Return [x, y] of the center of cell containing provided text 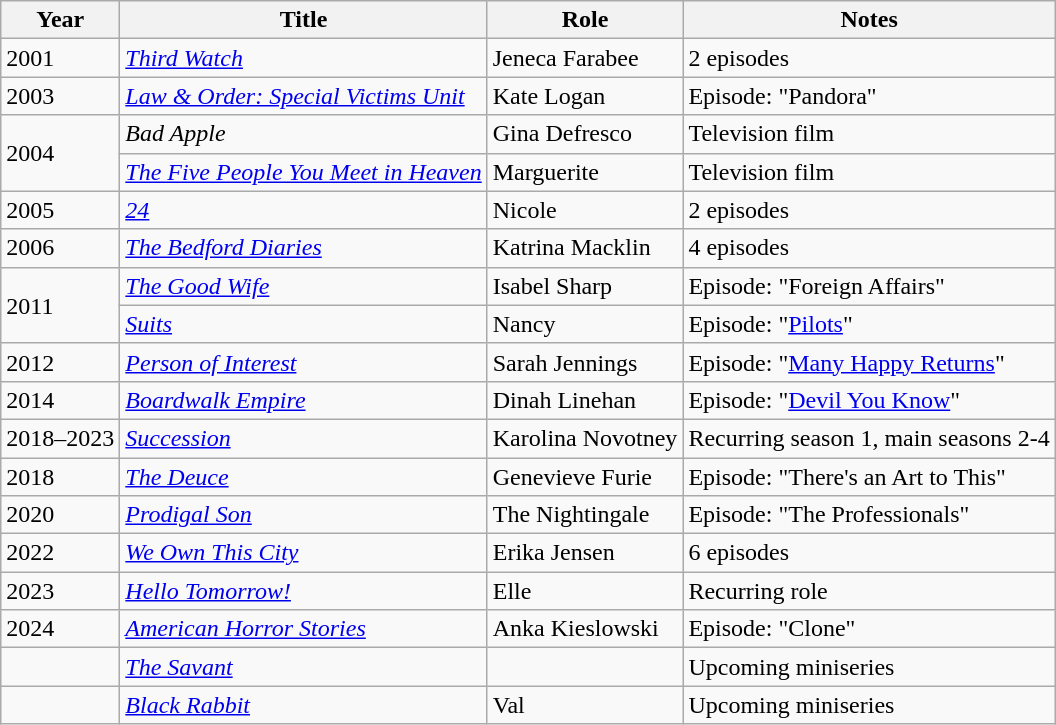
Bad Apple [304, 134]
Suits [304, 324]
American Horror Stories [304, 629]
Episode: "The Professionals" [869, 515]
Recurring role [869, 591]
2022 [60, 553]
24 [304, 210]
2001 [60, 58]
2014 [60, 400]
Sarah Jennings [585, 362]
Jeneca Farabee [585, 58]
The Bedford Diaries [304, 248]
Episode: "Pandora" [869, 96]
Nancy [585, 324]
2024 [60, 629]
Episode: "There's an Art to This" [869, 477]
4 episodes [869, 248]
2006 [60, 248]
Marguerite [585, 172]
Episode: "Clone" [869, 629]
Person of Interest [304, 362]
Recurring season 1, main seasons 2-4 [869, 438]
2011 [60, 305]
Black Rabbit [304, 705]
Prodigal Son [304, 515]
The Nightingale [585, 515]
2012 [60, 362]
Role [585, 20]
Kate Logan [585, 96]
Genevieve Furie [585, 477]
2005 [60, 210]
Episode: "Foreign Affairs" [869, 286]
2020 [60, 515]
Boardwalk Empire [304, 400]
Gina Defresco [585, 134]
2003 [60, 96]
The Deuce [304, 477]
Erika Jensen [585, 553]
2018 [60, 477]
2023 [60, 591]
Succession [304, 438]
2004 [60, 153]
We Own This City [304, 553]
Karolina Novotney [585, 438]
The Good Wife [304, 286]
Episode: "Many Happy Returns" [869, 362]
Episode: "Devil You Know" [869, 400]
Isabel Sharp [585, 286]
Dinah Linehan [585, 400]
Val [585, 705]
2018–2023 [60, 438]
Third Watch [304, 58]
The Savant [304, 667]
Elle [585, 591]
Katrina Macklin [585, 248]
Law & Order: Special Victims Unit [304, 96]
The Five People You Meet in Heaven [304, 172]
6 episodes [869, 553]
Title [304, 20]
Episode: "Pilots" [869, 324]
Nicole [585, 210]
Hello Tomorrow! [304, 591]
Anka Kieslowski [585, 629]
Year [60, 20]
Notes [869, 20]
